Output the [X, Y] coordinate of the center of the cell containing the given text.  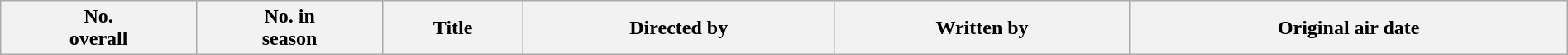
Directed by [678, 28]
Written by [982, 28]
No.overall [99, 28]
Title [453, 28]
No. inseason [289, 28]
Original air date [1348, 28]
